Determine the [x, y] coordinate at the center of the cell enclosing the given text.  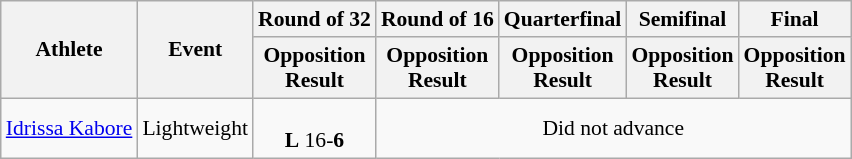
Lightweight [195, 128]
Semifinal [682, 19]
L 16-6 [314, 128]
Idrissa Kabore [70, 128]
Quarterfinal [563, 19]
Round of 32 [314, 19]
Did not advance [614, 128]
Event [195, 50]
Final [795, 19]
Round of 16 [438, 19]
Athlete [70, 50]
